Provide the [X, Y] coordinate of the cell's center where the given text is located.  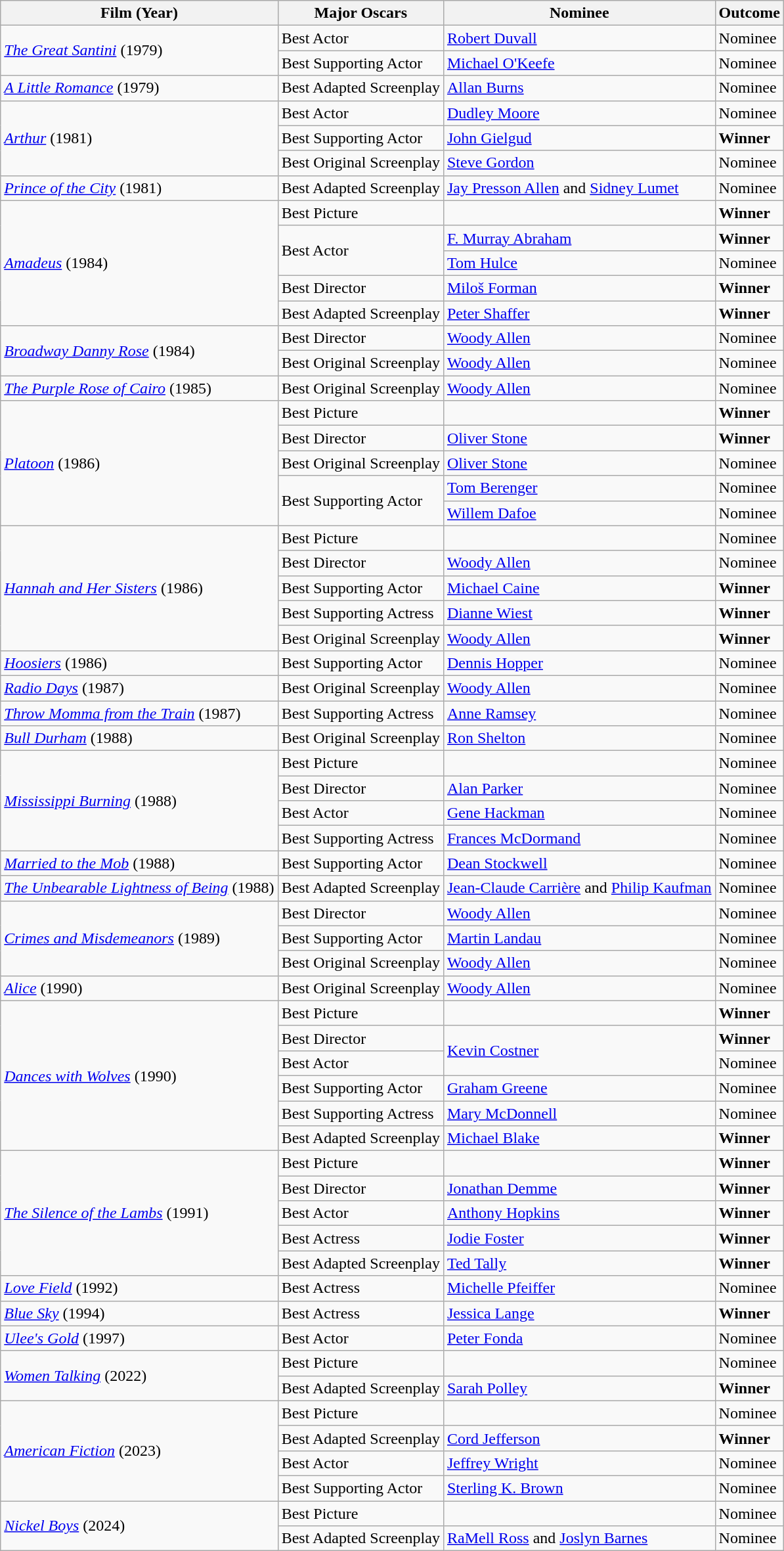
Throw Momma from the Train (1987) [139, 713]
Arthur (1981) [139, 138]
Jonathan Demme [579, 1188]
The Purple Rose of Cairo (1985) [139, 388]
RaMell Ross and Joslyn Barnes [579, 1539]
Peter Shaffer [579, 313]
Broadway Danny Rose (1984) [139, 351]
Sarah Polley [579, 1388]
Robert Duvall [579, 38]
Platoon (1986) [139, 463]
Michelle Pfeiffer [579, 1288]
Gene Hackman [579, 813]
Hoosiers (1986) [139, 663]
Major Oscars [360, 13]
Willem Dafoe [579, 513]
Ulee's Gold (1997) [139, 1338]
Film (Year) [139, 13]
Miloš Forman [579, 288]
Women Talking (2022) [139, 1376]
Martin Landau [579, 938]
Blue Sky (1994) [139, 1313]
Kevin Costner [579, 1050]
Graham Greene [579, 1088]
John Gielgud [579, 138]
Cord Jefferson [579, 1438]
Mississippi Burning (1988) [139, 801]
Frances McDormand [579, 838]
Love Field (1992) [139, 1288]
Amadeus (1984) [139, 263]
Dianne Wiest [579, 613]
Married to the Mob (1988) [139, 863]
Tom Hulce [579, 263]
Radio Days (1987) [139, 688]
Peter Fonda [579, 1338]
Anne Ramsey [579, 713]
The Unbearable Lightness of Being (1988) [139, 888]
Dean Stockwell [579, 863]
Jodie Foster [579, 1238]
Ted Tally [579, 1263]
Nickel Boys (2024) [139, 1525]
Jeffrey Wright [579, 1463]
A Little Romance (1979) [139, 88]
Tom Berenger [579, 488]
Prince of the City (1981) [139, 188]
American Fiction (2023) [139, 1450]
The Silence of the Lambs (1991) [139, 1213]
Dennis Hopper [579, 663]
Hannah and Her Sisters (1986) [139, 588]
Jessica Lange [579, 1313]
Ron Shelton [579, 738]
Dudley Moore [579, 113]
F. Murray Abraham [579, 238]
Jay Presson Allen and Sidney Lumet [579, 188]
Bull Durham (1988) [139, 738]
Michael O'Keefe [579, 63]
Allan Burns [579, 88]
Crimes and Misdemeanors (1989) [139, 938]
Michael Blake [579, 1138]
Mary McDonnell [579, 1113]
The Great Santini (1979) [139, 51]
Alan Parker [579, 788]
Sterling K. Brown [579, 1488]
Jean-Claude Carrière and Philip Kaufman [579, 888]
Steve Gordon [579, 163]
Michael Caine [579, 588]
Alice (1990) [139, 988]
Anthony Hopkins [579, 1213]
Outcome [749, 13]
Dances with Wolves (1990) [139, 1075]
